Search for the cell housing the specified text and yield its [x, y] center coordinate. 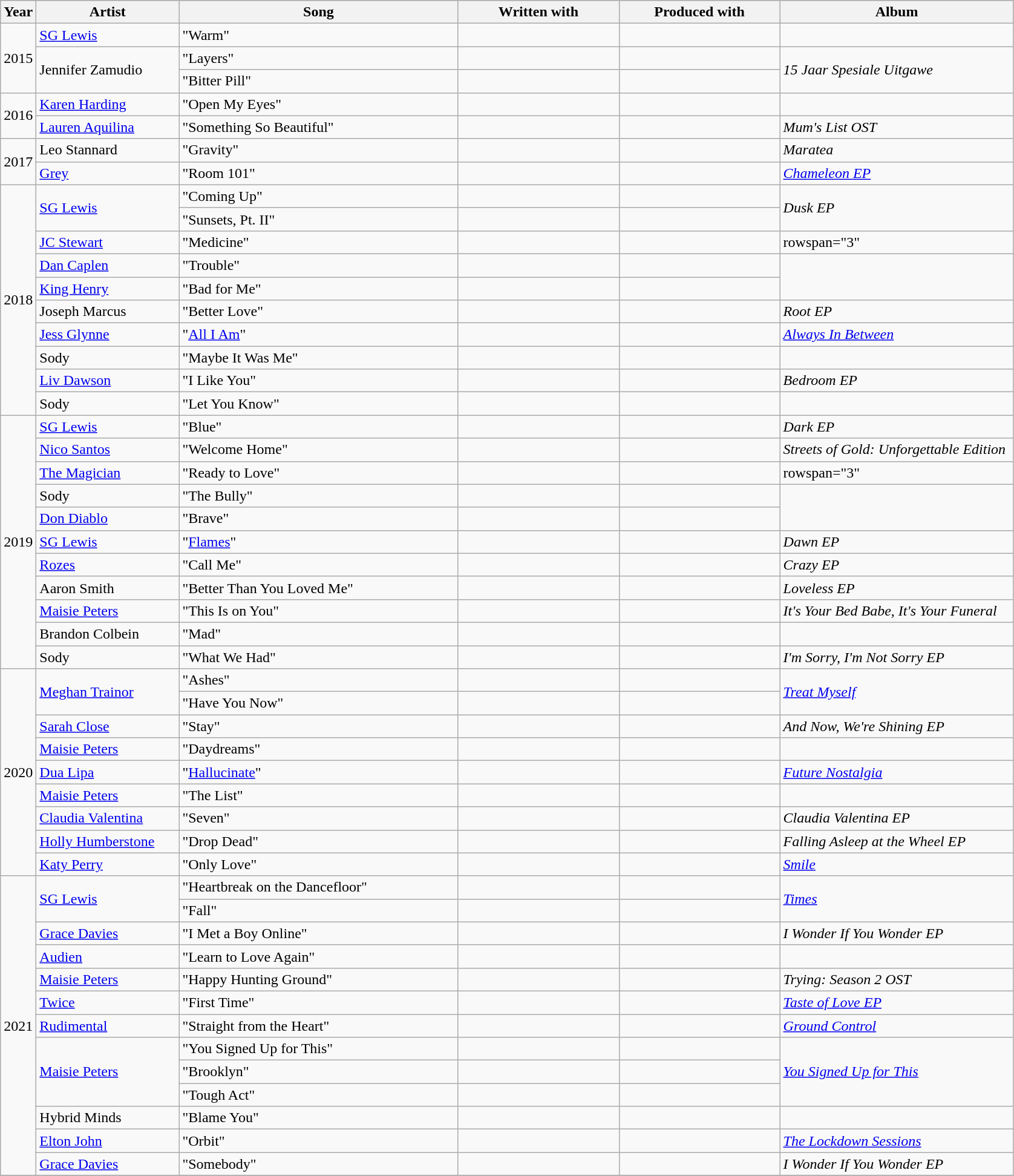
JC Stewart [108, 242]
"This Is on You" [318, 611]
Dusk EP [897, 208]
"Orbit" [318, 1141]
Jennifer Zamudio [108, 70]
"Blue" [318, 427]
Artist [108, 12]
"Mad" [318, 634]
"Flames" [318, 542]
2016 [18, 116]
"Hallucinate" [318, 772]
"All I Am" [318, 335]
2018 [18, 300]
"First Time" [318, 1002]
Holly Humberstone [108, 841]
Leo Stannard [108, 150]
Katy Perry [108, 864]
"Bad for Me" [318, 289]
"I Like You" [318, 381]
Root EP [897, 312]
Rudimental [108, 1026]
Year [18, 12]
"Trouble" [318, 265]
Future Nostalgia [897, 772]
Liv Dawson [108, 381]
"Stay" [318, 726]
Audien [108, 956]
"Brave" [318, 519]
"Welcome Home" [318, 450]
Crazy EP [897, 565]
Mum's List OST [897, 127]
Nico Santos [108, 450]
"Blame You" [318, 1118]
"Call Me" [318, 565]
"Only Love" [318, 864]
The Lockdown Sessions [897, 1141]
Sarah Close [108, 726]
2017 [18, 162]
"Warm" [318, 35]
Aaron Smith [108, 588]
Chameleon EP [897, 173]
Smile [897, 864]
Loveless EP [897, 588]
Don Diablo [108, 519]
2021 [18, 1025]
"Seven" [318, 818]
"Room 101" [318, 173]
"Heartbreak on the Dancefloor" [318, 887]
Hybrid Minds [108, 1118]
I'm Sorry, I'm Not Sorry EP [897, 657]
King Henry [108, 289]
Dan Caplen [108, 265]
2020 [18, 772]
Elton John [108, 1141]
15 Jaar Spesiale Uitgawe [897, 70]
"Ashes" [318, 680]
"Have You Now" [318, 703]
Taste of Love EP [897, 1002]
"Daydreams" [318, 749]
"The Bully" [318, 496]
"Fall" [318, 910]
Bedroom EP [897, 381]
Brandon Colbein [108, 634]
Ground Control [897, 1026]
Twice [108, 1002]
"Maybe It Was Me" [318, 358]
"Gravity" [318, 150]
Produced with [699, 12]
Written with [538, 12]
"What We Had" [318, 657]
Lauren Aquilina [108, 127]
Album [897, 12]
Claudia Valentina [108, 818]
Dark EP [897, 427]
You Signed Up for This [897, 1072]
"Better Than You Loved Me" [318, 588]
Jess Glynne [108, 335]
"You Signed Up for This" [318, 1049]
Dua Lipa [108, 772]
"Ready to Love" [318, 473]
"Drop Dead" [318, 841]
"Happy Hunting Ground" [318, 979]
Meghan Trainor [108, 692]
2019 [18, 542]
"Let You Know" [318, 404]
Falling Asleep at the Wheel EP [897, 841]
"Brooklyn" [318, 1072]
Grey [108, 173]
"Somebody" [318, 1164]
"Open My Eyes" [318, 104]
Maratea [897, 150]
"The List" [318, 795]
Karen Harding [108, 104]
Always In Between [897, 335]
Trying: Season 2 OST [897, 979]
"Learn to Love Again" [318, 956]
"Straight from the Heart" [318, 1026]
The Magician [108, 473]
Rozes [108, 565]
"Sunsets, Pt. II" [318, 219]
"Medicine" [318, 242]
Times [897, 899]
"Tough Act" [318, 1095]
"Bitter Pill" [318, 81]
Claudia Valentina EP [897, 818]
"I Met a Boy Online" [318, 933]
Joseph Marcus [108, 312]
And Now, We're Shining EP [897, 726]
2015 [18, 58]
Streets of Gold: Unforgettable Edition [897, 450]
Song [318, 12]
Dawn EP [897, 542]
"Better Love" [318, 312]
Treat Myself [897, 692]
"Coming Up" [318, 196]
It's Your Bed Babe, It's Your Funeral [897, 611]
"Something So Beautiful" [318, 127]
"Layers" [318, 58]
